For the text-containing cell, return its midpoint in [x, y] coordinate format. 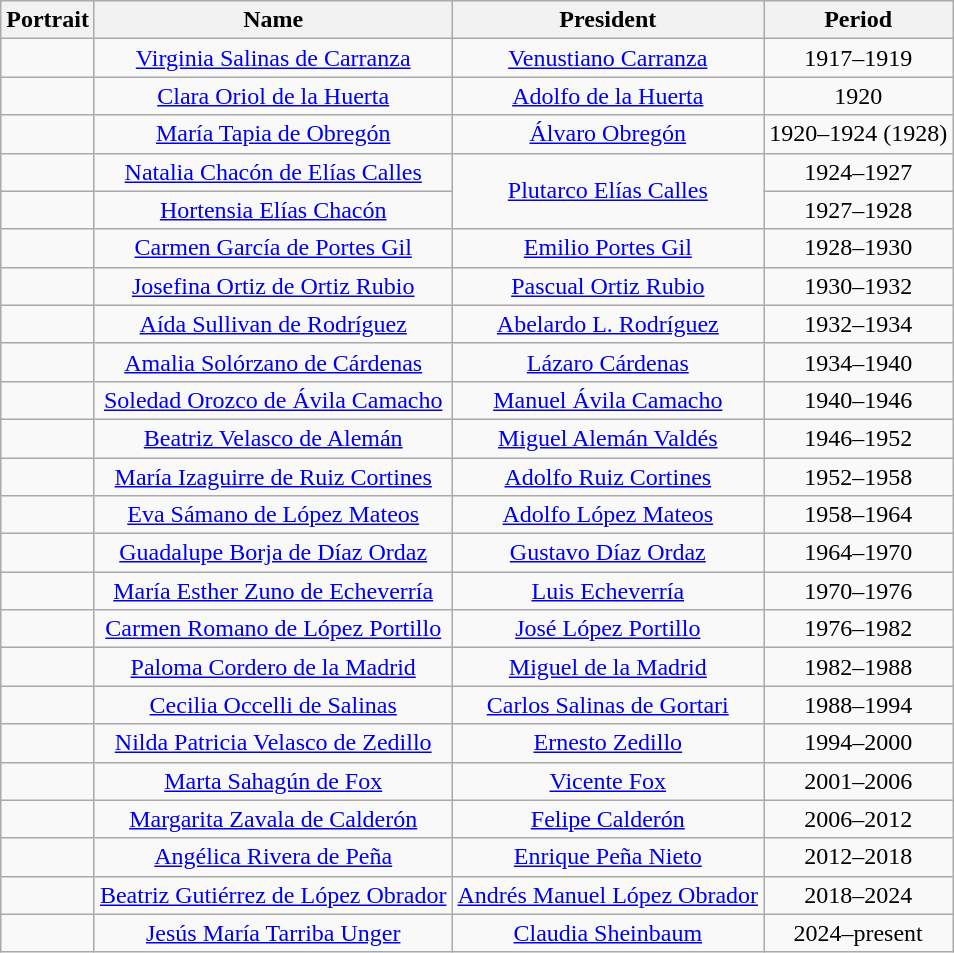
Carmen Romano de López Portillo [273, 629]
1946–1952 [858, 438]
Aída Sullivan de Rodríguez [273, 324]
Miguel Alemán Valdés [608, 438]
2024–present [858, 933]
Adolfo Ruiz Cortines [608, 477]
1932–1934 [858, 324]
Vicente Fox [608, 781]
1940–1946 [858, 400]
2006–2012 [858, 819]
1924–1927 [858, 172]
Beatriz Velasco de Alemán [273, 438]
José López Portillo [608, 629]
Venustiano Carranza [608, 58]
1930–1932 [858, 286]
Virginia Salinas de Carranza [273, 58]
2001–2006 [858, 781]
Ernesto Zedillo [608, 743]
2018–2024 [858, 895]
Carmen García de Portes Gil [273, 248]
Carlos Salinas de Gortari [608, 705]
Period [858, 20]
Álvaro Obregón [608, 134]
1952–1958 [858, 477]
Josefina Ortiz de Ortiz Rubio [273, 286]
Emilio Portes Gil [608, 248]
María Esther Zuno de Echeverría [273, 591]
Abelardo L. Rodríguez [608, 324]
1964–1970 [858, 553]
President [608, 20]
1917–1919 [858, 58]
1920–1924 (1928) [858, 134]
Plutarco Elías Calles [608, 191]
Manuel Ávila Camacho [608, 400]
Miguel de la Madrid [608, 667]
Andrés Manuel López Obrador [608, 895]
1927–1928 [858, 210]
Marta Sahagún de Fox [273, 781]
Angélica Rivera de Peña [273, 857]
Hortensia Elías Chacón [273, 210]
1982–1988 [858, 667]
1934–1940 [858, 362]
Soledad Orozco de Ávila Camacho [273, 400]
1988–1994 [858, 705]
Cecilia Occelli de Salinas [273, 705]
Margarita Zavala de Calderón [273, 819]
Jesús María Tarriba Unger [273, 933]
1970–1976 [858, 591]
María Izaguirre de Ruiz Cortines [273, 477]
Nilda Patricia Velasco de Zedillo [273, 743]
Paloma Cordero de la Madrid [273, 667]
Eva Sámano de López Mateos [273, 515]
Adolfo de la Huerta [608, 96]
Adolfo López Mateos [608, 515]
1920 [858, 96]
Amalia Solórzano de Cárdenas [273, 362]
1994–2000 [858, 743]
Name [273, 20]
Natalia Chacón de Elías Calles [273, 172]
Gustavo Díaz Ordaz [608, 553]
Portrait [48, 20]
Felipe Calderón [608, 819]
Claudia Sheinbaum [608, 933]
Lázaro Cárdenas [608, 362]
Enrique Peña Nieto [608, 857]
2012–2018 [858, 857]
Beatriz Gutiérrez de López Obrador [273, 895]
Guadalupe Borja de Díaz Ordaz [273, 553]
1928–1930 [858, 248]
Luis Echeverría [608, 591]
Clara Oriol de la Huerta [273, 96]
María Tapia de Obregón [273, 134]
1976–1982 [858, 629]
Pascual Ortiz Rubio [608, 286]
1958–1964 [858, 515]
